Provide the [x, y] coordinate of the cell's center where the given text is located.  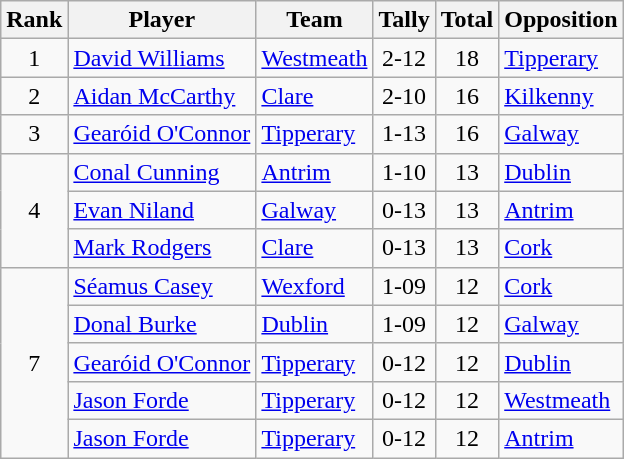
Evan Niland [162, 210]
Séamus Casey [162, 286]
1-10 [404, 172]
Opposition [561, 20]
18 [467, 58]
Aidan McCarthy [162, 96]
7 [34, 362]
Mark Rodgers [162, 248]
Rank [34, 20]
Total [467, 20]
3 [34, 134]
4 [34, 210]
Player [162, 20]
2 [34, 96]
Kilkenny [561, 96]
Donal Burke [162, 324]
Tally [404, 20]
Wexford [314, 286]
2-10 [404, 96]
Team [314, 20]
2-12 [404, 58]
David Williams [162, 58]
Conal Cunning [162, 172]
1 [34, 58]
1-13 [404, 134]
